Pinpoint the cell where the given text exists, returning its [X, Y] midpoint coordinate. 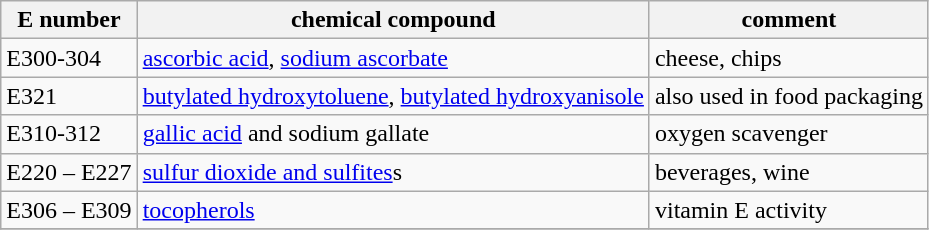
vitamin E activity [788, 210]
E number [69, 20]
oxygen scavenger [788, 134]
also used in food packaging [788, 96]
beverages, wine [788, 172]
butylated hydroxytoluene, butylated hydroxyanisole [393, 96]
sulfur dioxide and sulfitess [393, 172]
chemical compound [393, 20]
E306 – E309 [69, 210]
comment [788, 20]
gallic acid and sodium gallate [393, 134]
cheese, chips [788, 58]
tocopherols [393, 210]
ascorbic acid, sodium ascorbate [393, 58]
E310-312 [69, 134]
E321 [69, 96]
E300-304 [69, 58]
E220 – E227 [69, 172]
